Extract the [x, y] coordinate from the center of the cell holding the provided text.  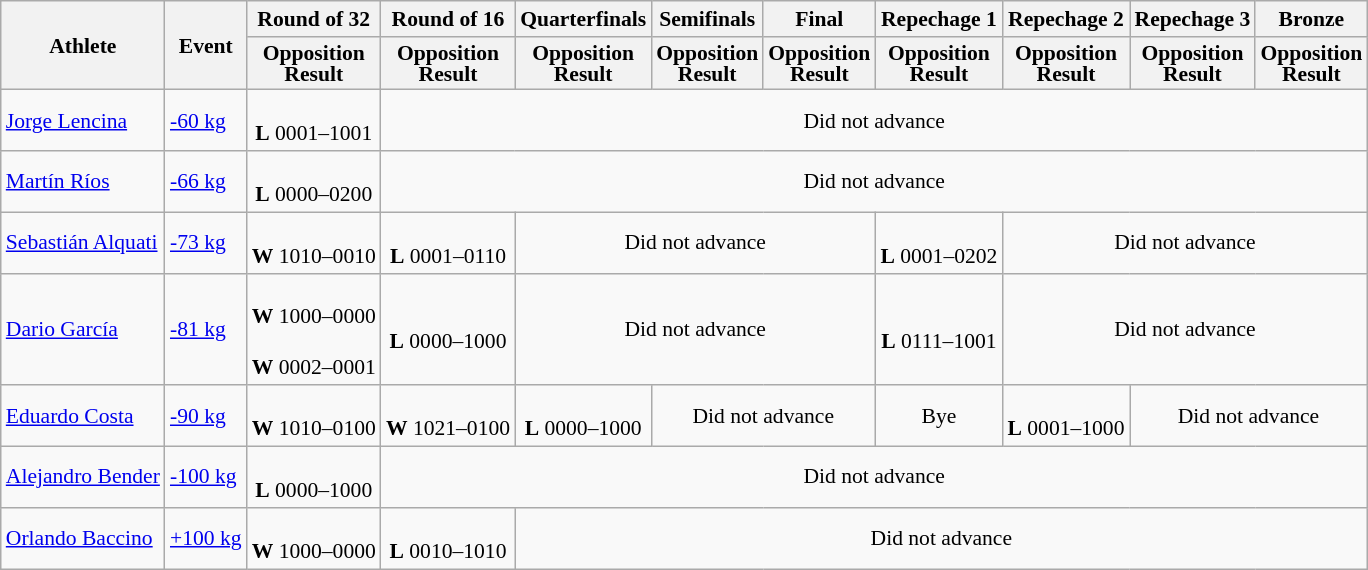
L 0001–0202 [938, 242]
Round of 16 [448, 19]
L 0010–1010 [448, 538]
W 1010–0010 [314, 242]
W 1010–0100 [314, 416]
-90 kg [206, 416]
L 0000–0200 [314, 182]
Semifinals [707, 19]
Final [819, 19]
Alejandro Bender [83, 478]
W 1000–0000W 0002–0001 [314, 329]
L 0001–0110 [448, 242]
Eduardo Costa [83, 416]
Repechage 3 [1193, 19]
-66 kg [206, 182]
Sebastián Alquati [83, 242]
Repechage 2 [1066, 19]
Martín Ríos [83, 182]
Quarterfinals [583, 19]
Bye [938, 416]
L 0001–1001 [314, 120]
Dario García [83, 329]
Event [206, 46]
Round of 32 [314, 19]
Jorge Lencina [83, 120]
Orlando Baccino [83, 538]
-73 kg [206, 242]
W 1000–0000 [314, 538]
Bronze [1311, 19]
-81 kg [206, 329]
L 0001–1000 [1066, 416]
Repechage 1 [938, 19]
-60 kg [206, 120]
W 1021–0100 [448, 416]
-100 kg [206, 478]
Athlete [83, 46]
+100 kg [206, 538]
L 0111–1001 [938, 329]
